Determine the [x, y] coordinate at the center of the cell enclosing the given text.  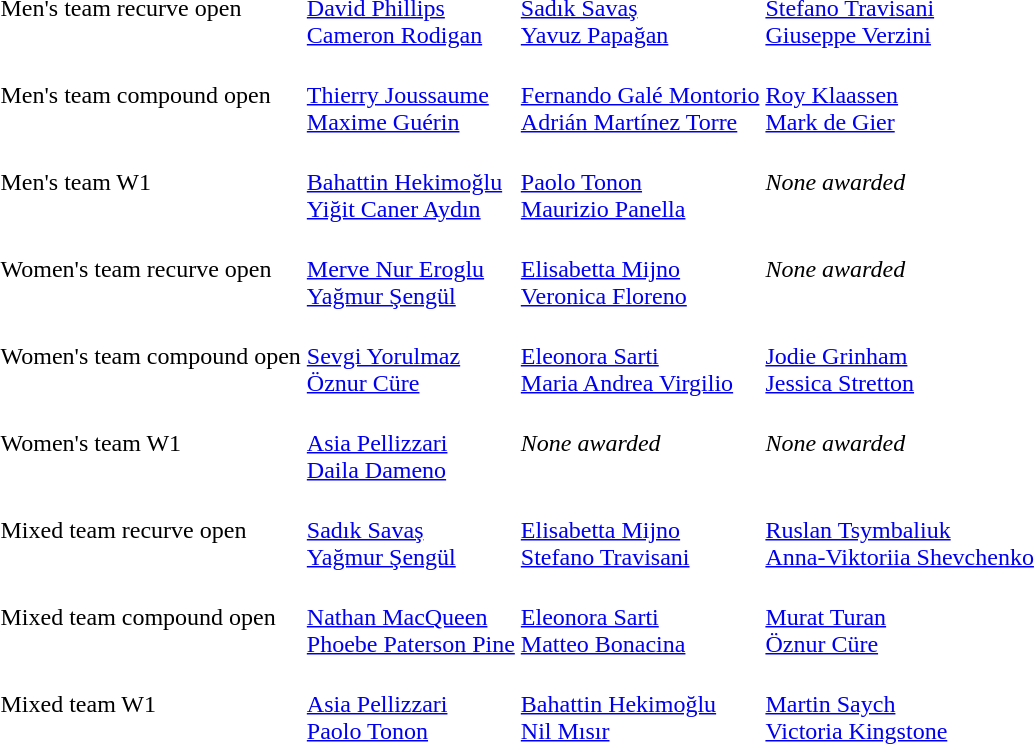
Paolo TononMaurizio Panella [640, 182]
Asia PellizzariDaila Dameno [410, 443]
Nathan MacQueenPhoebe Paterson Pine [410, 617]
Fernando Galé MontorioAdrián Martínez Torre [640, 95]
Elisabetta MijnoVeronica Floreno [640, 269]
Eleonora SartiMaria Andrea Virgilio [640, 356]
Sadık SavaşYağmur Şengül [410, 530]
Elisabetta MijnoStefano Travisani [640, 530]
Eleonora SartiMatteo Bonacina [640, 617]
Sevgi YorulmazÖznur Cüre [410, 356]
Merve Nur ErogluYağmur Şengül [410, 269]
Bahattin HekimoğluYiğit Caner Aydın [410, 182]
Thierry JoussaumeMaxime Guérin [410, 95]
None awarded [640, 443]
